Determine the (x, y) coordinate at the center of the cell enclosing the given text.  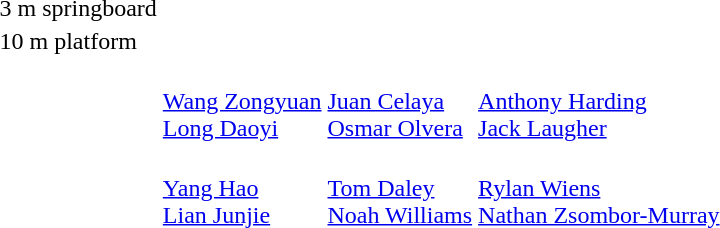
Juan CelayaOsmar Olvera (400, 101)
Wang ZongyuanLong Daoyi (242, 101)
